From the cell containing the given text, extract its center point as [x, y] coordinate. 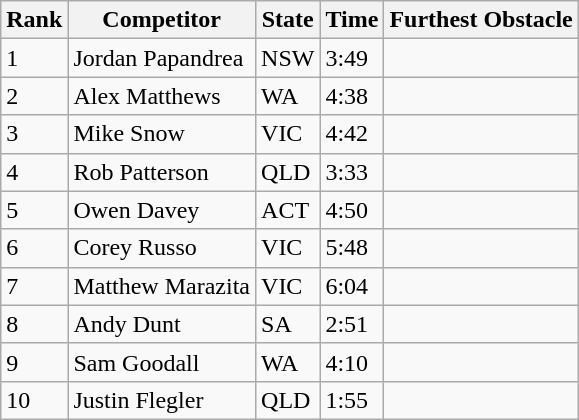
4:10 [352, 362]
Furthest Obstacle [481, 20]
7 [34, 286]
SA [288, 324]
Rank [34, 20]
4:38 [352, 96]
3:49 [352, 58]
State [288, 20]
2:51 [352, 324]
Alex Matthews [162, 96]
6 [34, 248]
1 [34, 58]
Corey Russo [162, 248]
ACT [288, 210]
10 [34, 400]
Time [352, 20]
1:55 [352, 400]
4 [34, 172]
5:48 [352, 248]
6:04 [352, 286]
2 [34, 96]
Competitor [162, 20]
Matthew Marazita [162, 286]
5 [34, 210]
Mike Snow [162, 134]
8 [34, 324]
4:50 [352, 210]
Jordan Papandrea [162, 58]
Andy Dunt [162, 324]
Justin Flegler [162, 400]
3:33 [352, 172]
Rob Patterson [162, 172]
3 [34, 134]
NSW [288, 58]
Owen Davey [162, 210]
4:42 [352, 134]
Sam Goodall [162, 362]
9 [34, 362]
